Return (x, y) of the center of cell containing provided text 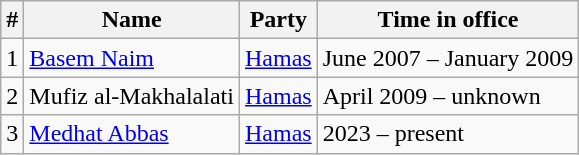
Time in office (448, 20)
Basem Naim (132, 58)
April 2009 – unknown (448, 96)
June 2007 – January 2009 (448, 58)
Medhat Abbas (132, 134)
1 (12, 58)
3 (12, 134)
Name (132, 20)
Mufiz al-Makhalalati (132, 96)
# (12, 20)
2 (12, 96)
2023 – present (448, 134)
Party (278, 20)
